Find where the given text appears and provide that cell's center as [x, y] coordinate. 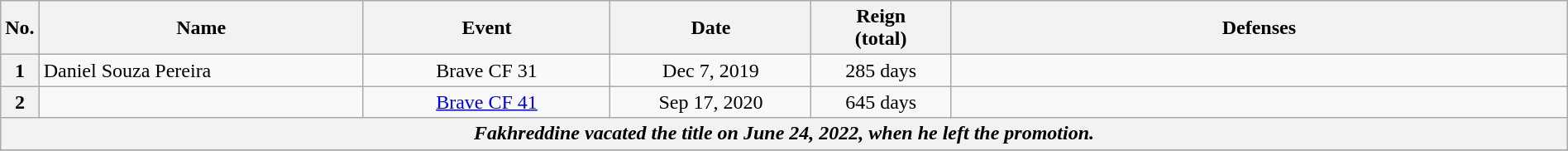
Dec 7, 2019 [711, 71]
Date [711, 28]
Defenses [1260, 28]
Daniel Souza Pereira [201, 71]
Brave CF 41 [486, 102]
Fakhreddine vacated the title on June 24, 2022, when he left the promotion. [784, 134]
1 [20, 71]
Sep 17, 2020 [711, 102]
Brave CF 31 [486, 71]
Reign(total) [882, 28]
Name [201, 28]
285 days [882, 71]
2 [20, 102]
No. [20, 28]
645 days [882, 102]
Event [486, 28]
